Search for the cell housing the specified text and yield its (x, y) center coordinate. 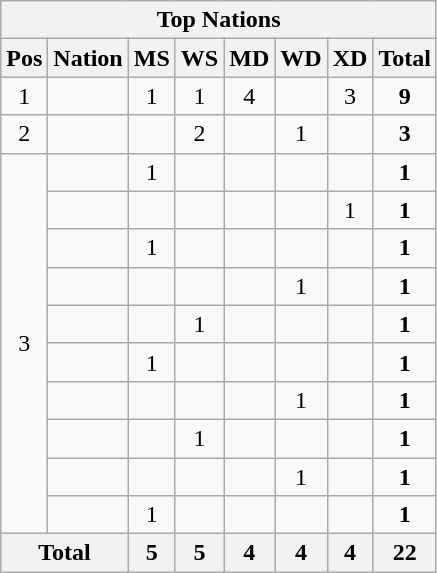
Pos (24, 58)
22 (405, 553)
MS (152, 58)
WS (199, 58)
9 (405, 96)
Nation (88, 58)
MD (250, 58)
XD (350, 58)
Top Nations (219, 20)
WD (301, 58)
